Output the [X, Y] coordinate of the center of the cell containing the given text.  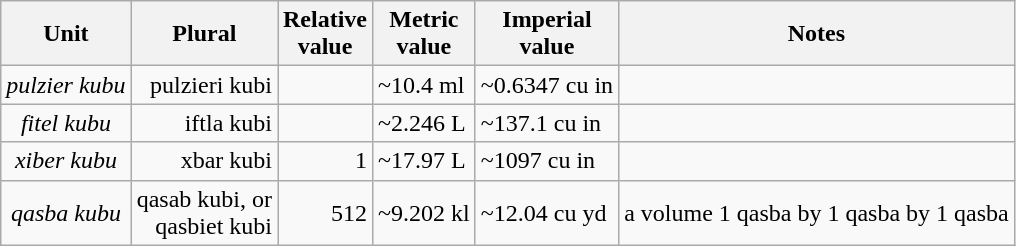
~0.6347 cu in [546, 85]
xiber kubu [66, 161]
a volume 1 qasba by 1 qasba by 1 qasba [817, 212]
Relativevalue [326, 34]
iftla kubi [204, 123]
~12.04 cu yd [546, 212]
~2.246 L [424, 123]
Plural [204, 34]
~137.1 cu in [546, 123]
1 [326, 161]
512 [326, 212]
qasab kubi, orqasbiet kubi [204, 212]
qasba kubu [66, 212]
fitel kubu [66, 123]
xbar kubi [204, 161]
~1097 cu in [546, 161]
Unit [66, 34]
pulzieri kubi [204, 85]
~9.202 kl [424, 212]
Notes [817, 34]
~17.97 L [424, 161]
Imperialvalue [546, 34]
pulzier kubu [66, 85]
~10.4 ml [424, 85]
Metricvalue [424, 34]
